Search for the cell housing the specified text and yield its [X, Y] center coordinate. 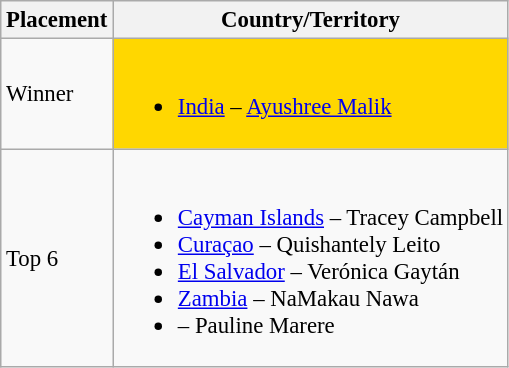
India – Ayushree Malik [311, 94]
Top 6 [57, 258]
Country/Territory [311, 20]
Winner [57, 94]
Placement [57, 20]
Cayman Islands – Tracey Campbell Curaçao – Quishantely Leito El Salvador – Verónica Gaytán Zambia – NaMakau Nawa – Pauline Marere [311, 258]
